Return (x, y) of the center of cell containing provided text 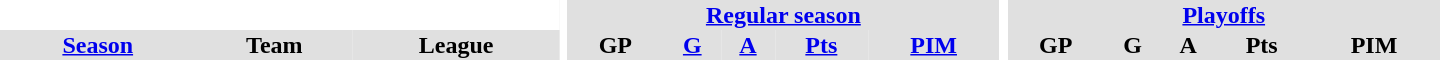
Team (274, 45)
Season (98, 45)
Regular season (783, 15)
League (456, 45)
Playoffs (1224, 15)
